Return the [X, Y] coordinate for the center point of the cell that contains the specified text.  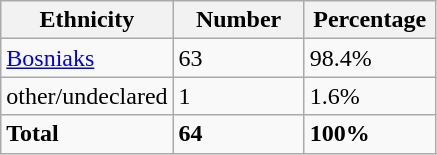
Bosniaks [87, 58]
1 [238, 96]
Percentage [370, 20]
other/undeclared [87, 96]
Ethnicity [87, 20]
Total [87, 134]
1.6% [370, 96]
100% [370, 134]
63 [238, 58]
Number [238, 20]
64 [238, 134]
98.4% [370, 58]
